Find where the given text appears and provide that cell's center as [x, y] coordinate. 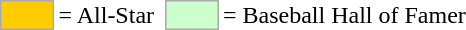
= All-Star [106, 15]
